Return [X, Y] of the center of cell containing provided text 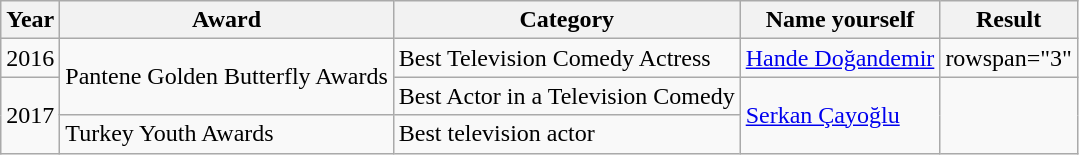
2016 [30, 58]
Result [1009, 20]
2017 [30, 115]
Turkey Youth Awards [226, 134]
Year [30, 20]
rowspan="3" [1009, 58]
Best television actor [566, 134]
Serkan Çayoğlu [840, 115]
Award [226, 20]
Best Television Comedy Actress [566, 58]
Hande Doğandemir [840, 58]
Best Actor in a Television Comedy [566, 96]
Name yourself [840, 20]
Category [566, 20]
Pantene Golden Butterfly Awards [226, 77]
